Identify which cell holds the provided text, then report its [x, y] central coordinate. 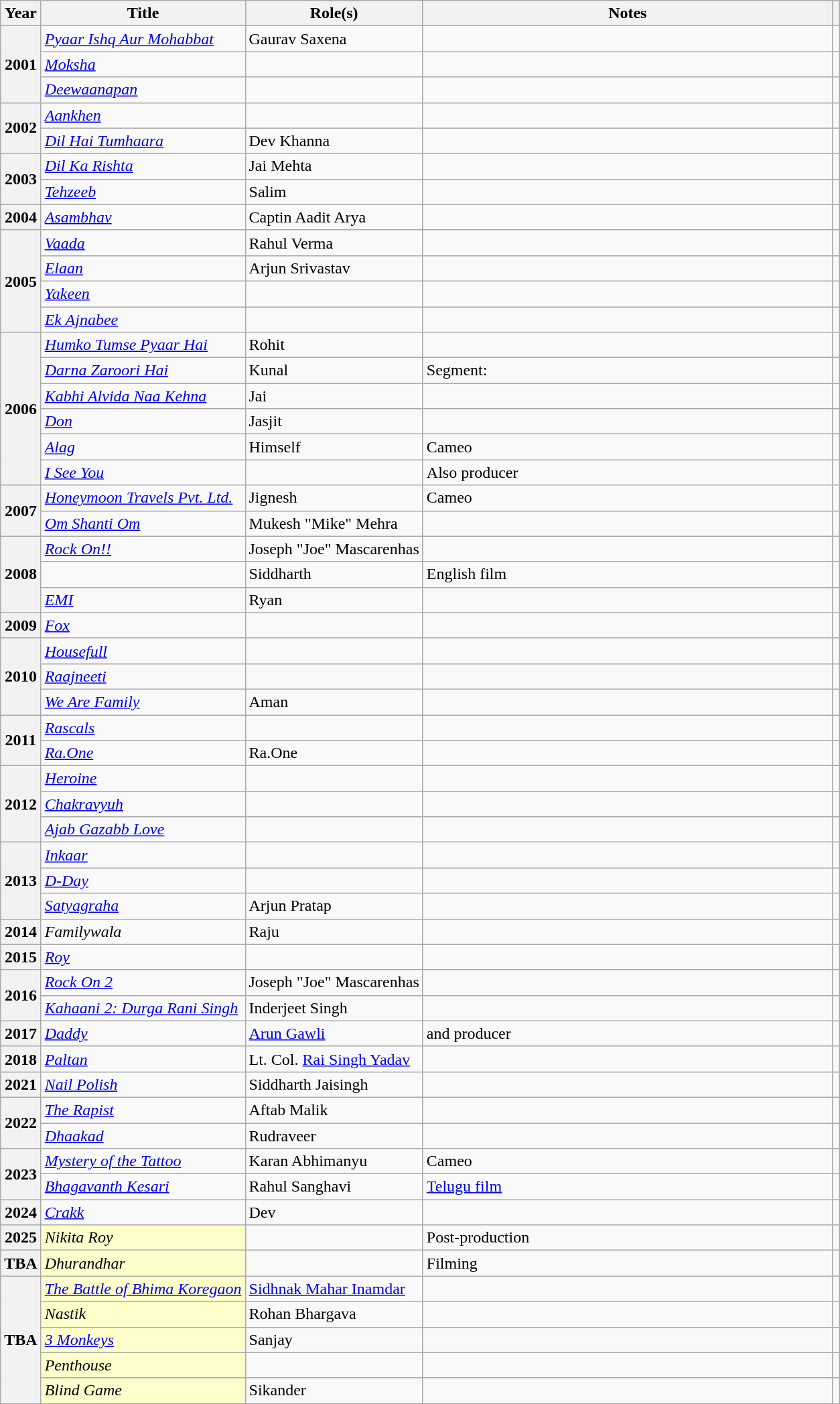
Karan Abhimanyu [334, 1161]
2001 [21, 64]
Rahul Sanghavi [334, 1187]
2006 [21, 409]
Mystery of the Tattoo [143, 1161]
2025 [21, 1238]
Vaada [143, 243]
Deewaanapan [143, 90]
Dil Hai Tumhaara [143, 141]
Jasjit [334, 422]
Arjun Srivastav [334, 268]
Rock On 2 [143, 982]
Inderjeet Singh [334, 1008]
Humko Tumse Pyaar Hai [143, 345]
Raju [334, 932]
Arun Gawli [334, 1033]
Rohan Bhargava [334, 1314]
Rudraveer [334, 1136]
2011 [21, 740]
Rahul Verma [334, 243]
The Rapist [143, 1110]
Satyagraha [143, 906]
Filming [627, 1263]
and producer [627, 1033]
Notes [627, 13]
2021 [21, 1084]
Segment: [627, 371]
Telugu film [627, 1187]
Lt. Col. Rai Singh Yadav [334, 1059]
2010 [21, 676]
2022 [21, 1123]
Sanjay [334, 1340]
We Are Family [143, 702]
Heroine [143, 779]
D-Day [143, 881]
Aftab Malik [334, 1110]
2003 [21, 179]
Crakk [143, 1212]
Dhaakad [143, 1136]
Rohit [334, 345]
Pyaar Ishq Aur Mohabbat [143, 39]
2008 [21, 574]
Paltan [143, 1059]
3 Monkeys [143, 1340]
Mukesh "Mike" Mehra [334, 523]
Role(s) [334, 13]
2005 [21, 281]
Sidhnak Mahar Inamdar [334, 1289]
Aankhen [143, 115]
Chakravyuh [143, 804]
Familywala [143, 932]
Don [143, 422]
Asambhav [143, 217]
The Battle of Bhima Koregaon [143, 1289]
Also producer [627, 472]
Rock On!! [143, 549]
2018 [21, 1059]
2013 [21, 881]
Elaan [143, 268]
Post-production [627, 1238]
I See You [143, 472]
Yakeen [143, 294]
Dev [334, 1212]
Dhurandhar [143, 1263]
2007 [21, 511]
Bhagavanth Kesari [143, 1187]
Sikander [334, 1391]
Penthouse [143, 1365]
Jai [334, 396]
Kahaani 2: Durga Rani Singh [143, 1008]
Nikita Roy [143, 1238]
Honeymoon Travels Pvt. Ltd. [143, 498]
Title [143, 13]
Nastik [143, 1314]
2012 [21, 804]
Tehzeeb [143, 192]
Ryan [334, 600]
Himself [334, 447]
2023 [21, 1174]
Captin Aadit Arya [334, 217]
Blind Game [143, 1391]
Alag [143, 447]
Gaurav Saxena [334, 39]
Housefull [143, 651]
2017 [21, 1033]
Fox [143, 625]
2016 [21, 995]
Year [21, 13]
Ek Ajnabee [143, 320]
Inkaar [143, 855]
Dil Ka Rishta [143, 166]
2009 [21, 625]
Siddharth Jaisingh [334, 1084]
2014 [21, 932]
2024 [21, 1212]
Moksha [143, 64]
Salim [334, 192]
Dev Khanna [334, 141]
2002 [21, 128]
Aman [334, 702]
English film [627, 574]
Om Shanti Om [143, 523]
Daddy [143, 1033]
Kunal [334, 371]
Rascals [143, 727]
Ajab Gazabb Love [143, 830]
Jignesh [334, 498]
Kabhi Alvida Naa Kehna [143, 396]
Arjun Pratap [334, 906]
Jai Mehta [334, 166]
Raajneeti [143, 676]
Siddharth [334, 574]
2015 [21, 957]
Nail Polish [143, 1084]
EMI [143, 600]
2004 [21, 217]
Darna Zaroori Hai [143, 371]
Roy [143, 957]
